Find where the given text appears and provide that cell's center as [X, Y] coordinate. 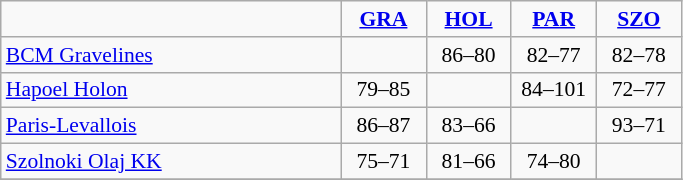
PAR [554, 19]
72–77 [638, 90]
93–71 [638, 126]
Paris-Levallois [171, 126]
75–71 [384, 162]
HOL [468, 19]
BCM Gravelines [171, 55]
82–77 [554, 55]
86–87 [384, 126]
86–80 [468, 55]
81–66 [468, 162]
GRA [384, 19]
74–80 [554, 162]
83–66 [468, 126]
Szolnoki Olaj KK [171, 162]
82–78 [638, 55]
Hapoel Holon [171, 90]
SZO [638, 19]
79–85 [384, 90]
84–101 [554, 90]
